Search for the cell housing the specified text and yield its (X, Y) center coordinate. 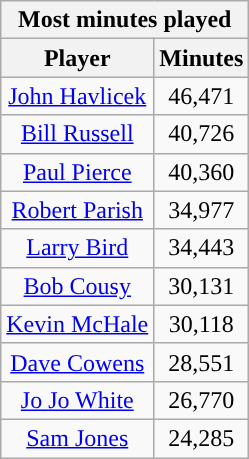
28,551 (202, 362)
46,471 (202, 96)
34,977 (202, 210)
Player (78, 58)
Kevin McHale (78, 324)
40,360 (202, 172)
Most minutes played (125, 20)
Sam Jones (78, 438)
Paul Pierce (78, 172)
Jo Jo White (78, 400)
Bob Cousy (78, 286)
30,118 (202, 324)
Robert Parish (78, 210)
24,285 (202, 438)
John Havlicek (78, 96)
34,443 (202, 248)
30,131 (202, 286)
Dave Cowens (78, 362)
Bill Russell (78, 134)
26,770 (202, 400)
Minutes (202, 58)
Larry Bird (78, 248)
40,726 (202, 134)
